Output the [X, Y] coordinate of the center of the cell containing the given text.  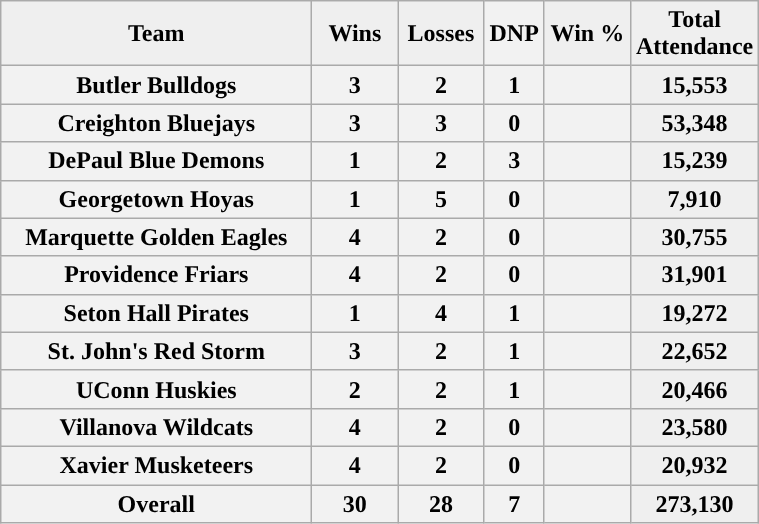
DNP [514, 34]
Butler Bulldogs [156, 85]
273,130 [694, 503]
UConn Huskies [156, 389]
20,466 [694, 389]
Wins [355, 34]
Xavier Musketeers [156, 465]
Creighton Bluejays [156, 123]
30,755 [694, 237]
Losses [441, 34]
53,348 [694, 123]
15,553 [694, 85]
19,272 [694, 313]
DePaul Blue Demons [156, 161]
Seton Hall Pirates [156, 313]
23,580 [694, 427]
7 [514, 503]
St. John's Red Storm [156, 351]
Villanova Wildcats [156, 427]
22,652 [694, 351]
5 [441, 199]
7,910 [694, 199]
Marquette Golden Eagles [156, 237]
Win % [587, 34]
20,932 [694, 465]
Overall [156, 503]
Georgetown Hoyas [156, 199]
31,901 [694, 275]
Providence Friars [156, 275]
15,239 [694, 161]
Team [156, 34]
30 [355, 503]
28 [441, 503]
Total Attendance [694, 34]
